Identify which cell holds the provided text, then report its (x, y) central coordinate. 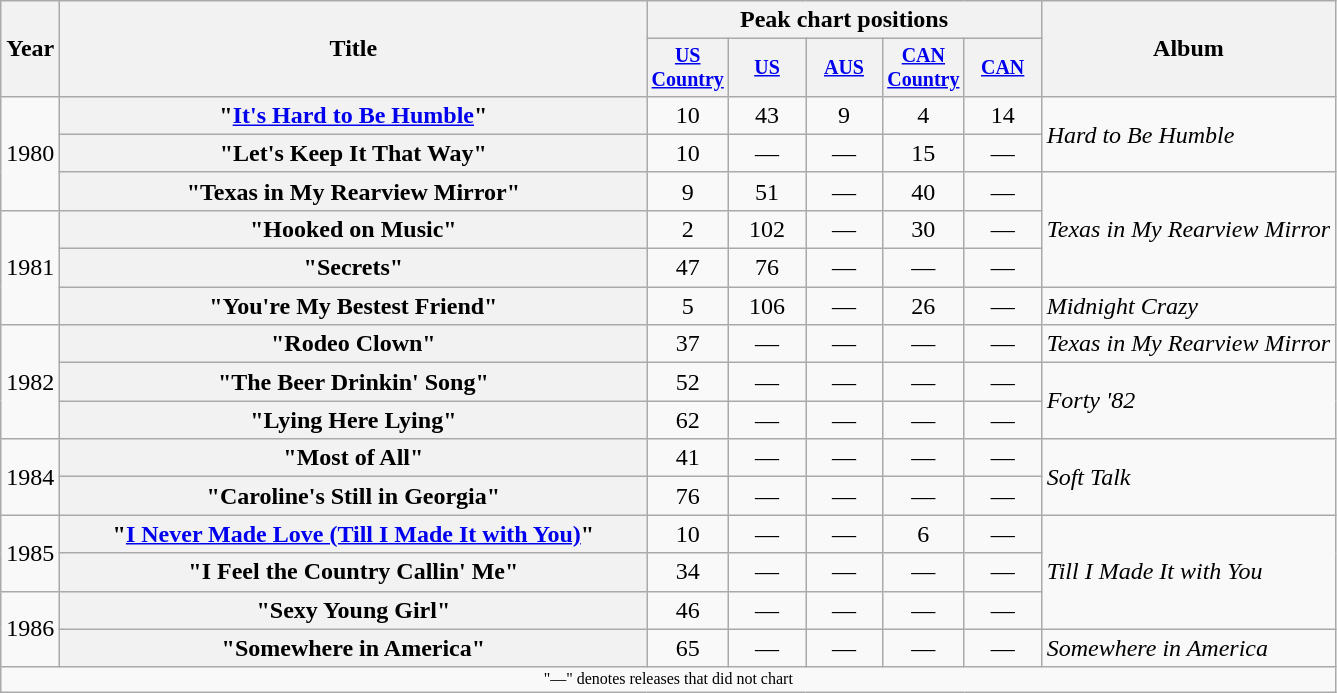
"Caroline's Still in Georgia" (354, 496)
40 (923, 191)
41 (688, 458)
Midnight Crazy (1188, 306)
106 (768, 306)
26 (923, 306)
15 (923, 153)
1980 (30, 153)
"Somewhere in America" (354, 648)
Till I Made It with You (1188, 572)
1982 (30, 382)
1985 (30, 553)
34 (688, 572)
5 (688, 306)
"You're My Bestest Friend" (354, 306)
52 (688, 382)
CAN Country (923, 68)
43 (768, 115)
"Sexy Young Girl" (354, 610)
"—" denotes releases that did not chart (668, 679)
Hard to Be Humble (1188, 134)
Soft Talk (1188, 477)
6 (923, 534)
2 (688, 229)
"Let's Keep It That Way" (354, 153)
4 (923, 115)
102 (768, 229)
Title (354, 49)
Album (1188, 49)
Year (30, 49)
14 (1002, 115)
"It's Hard to Be Humble" (354, 115)
AUS (844, 68)
47 (688, 268)
"Hooked on Music" (354, 229)
37 (688, 344)
US (768, 68)
62 (688, 420)
30 (923, 229)
Somewhere in America (1188, 648)
1984 (30, 477)
"Rodeo Clown" (354, 344)
"Texas in My Rearview Mirror" (354, 191)
Forty '82 (1188, 401)
46 (688, 610)
51 (768, 191)
"I Never Made Love (Till I Made It with You)" (354, 534)
"Lying Here Lying" (354, 420)
65 (688, 648)
"Most of All" (354, 458)
"I Feel the Country Callin' Me" (354, 572)
Peak chart positions (844, 20)
"Secrets" (354, 268)
"The Beer Drinkin' Song" (354, 382)
CAN (1002, 68)
1986 (30, 629)
1981 (30, 267)
US Country (688, 68)
